From the cell containing the given text, extract its center point as (X, Y) coordinate. 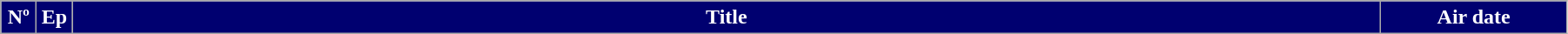
Nº (19, 17)
Ep (54, 17)
Air date (1474, 17)
Title (727, 17)
